Locate the cell with the specified text and output its [x, y] center coordinate. 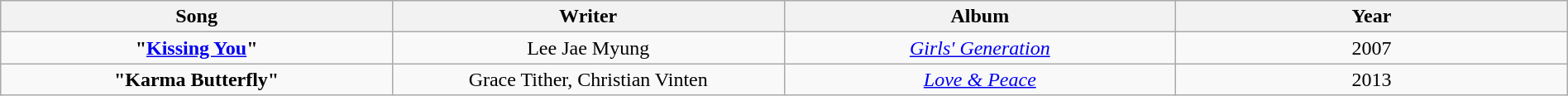
Album [980, 17]
Song [197, 17]
Writer [588, 17]
Girls' Generation [980, 48]
Grace Tither, Christian Vinten [588, 79]
Love & Peace [980, 79]
Year [1372, 17]
Lee Jae Myung [588, 48]
"Kissing You" [197, 48]
2007 [1372, 48]
"Karma Butterfly" [197, 79]
2013 [1372, 79]
